Provide the [x, y] coordinate of the cell's center where the given text is located.  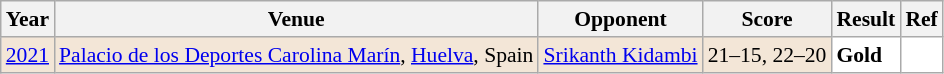
Result [866, 19]
Palacio de los Deportes Carolina Marín, Huelva, Spain [296, 55]
Score [768, 19]
Ref [921, 19]
21–15, 22–20 [768, 55]
Venue [296, 19]
Year [28, 19]
Opponent [620, 19]
Srikanth Kidambi [620, 55]
2021 [28, 55]
Gold [866, 55]
